Identify which cell holds the provided text, then report its (x, y) central coordinate. 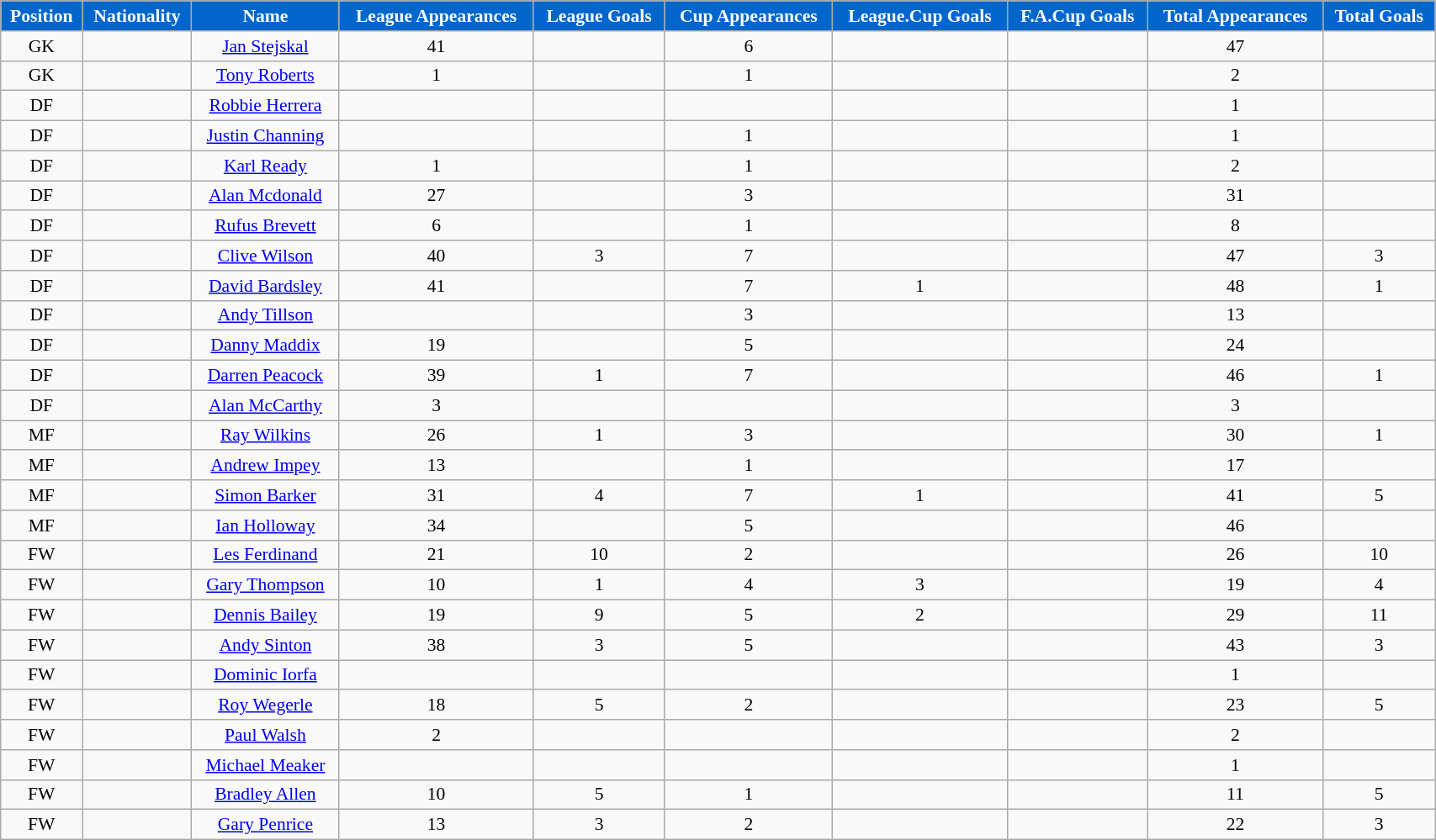
Robbie Herrera (266, 106)
Alan McCarthy (266, 405)
27 (436, 196)
34 (436, 526)
30 (1235, 436)
F.A.Cup Goals (1077, 16)
Justin Channing (266, 136)
Ian Holloway (266, 526)
Rufus Brevett (266, 226)
Roy Wegerle (266, 705)
Gary Penrice (266, 825)
Ray Wilkins (266, 436)
Position (42, 16)
17 (1235, 466)
Total Goals (1380, 16)
9 (599, 615)
24 (1235, 346)
Dennis Bailey (266, 615)
Andy Tillson (266, 315)
43 (1235, 645)
League Appearances (436, 16)
Andrew Impey (266, 466)
Dominic Iorfa (266, 675)
Simon Barker (266, 495)
22 (1235, 825)
Bradley Allen (266, 795)
Karl Ready (266, 166)
Nationality (137, 16)
League.Cup Goals (920, 16)
Cup Appearances (749, 16)
18 (436, 705)
40 (436, 256)
Les Ferdinand (266, 555)
8 (1235, 226)
38 (436, 645)
29 (1235, 615)
Gary Thompson (266, 585)
Michael Meaker (266, 765)
Jan Stejskal (266, 46)
Clive Wilson (266, 256)
Andy Sinton (266, 645)
Paul Walsh (266, 735)
Tony Roberts (266, 76)
David Bardsley (266, 286)
Alan Mcdonald (266, 196)
Name (266, 16)
League Goals (599, 16)
21 (436, 555)
Darren Peacock (266, 376)
Danny Maddix (266, 346)
39 (436, 376)
23 (1235, 705)
48 (1235, 286)
Total Appearances (1235, 16)
